From the cell containing the given text, extract its center point as (X, Y) coordinate. 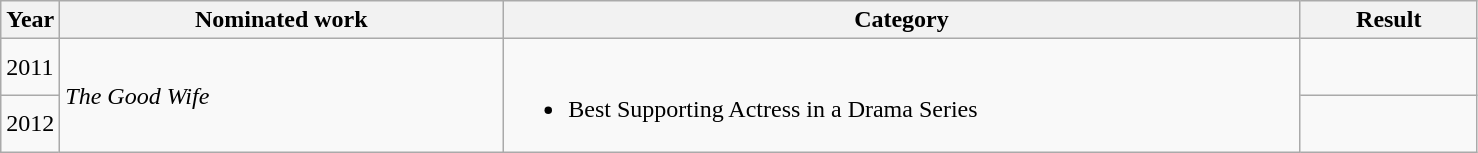
The Good Wife (282, 96)
Category (902, 20)
Nominated work (282, 20)
2012 (30, 124)
Year (30, 20)
2011 (30, 68)
Best Supporting Actress in a Drama Series (902, 96)
Result (1388, 20)
